Determine the [x, y] coordinate at the center of the cell enclosing the given text.  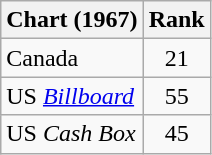
Canada [72, 58]
Chart (1967) [72, 20]
55 [176, 96]
45 [176, 134]
US Billboard [72, 96]
US Cash Box [72, 134]
21 [176, 58]
Rank [176, 20]
